Return the [X, Y] coordinate for the center point of the cell that contains the specified text.  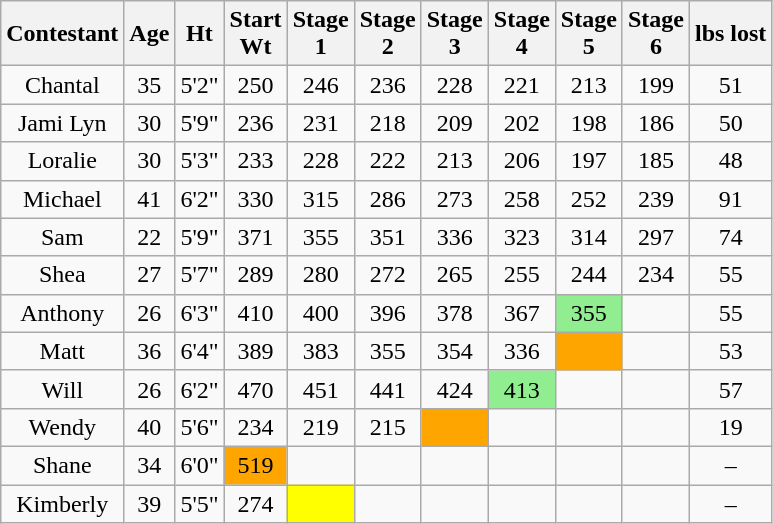
40 [150, 427]
22 [150, 237]
222 [388, 161]
221 [522, 85]
Kimberly [62, 503]
289 [256, 275]
354 [454, 351]
286 [388, 199]
272 [388, 275]
51 [730, 85]
Michael [62, 199]
218 [388, 123]
Stage4 [522, 34]
5'7" [200, 275]
6'3" [200, 313]
280 [320, 275]
371 [256, 237]
273 [454, 199]
34 [150, 465]
410 [256, 313]
6'0" [200, 465]
5'2" [200, 85]
198 [588, 123]
255 [522, 275]
231 [320, 123]
330 [256, 199]
Jami Lyn [62, 123]
5'3" [200, 161]
Stage1 [320, 34]
244 [588, 275]
470 [256, 389]
74 [730, 237]
413 [522, 389]
StartWt [256, 34]
265 [454, 275]
5'6" [200, 427]
Ht [200, 34]
6'4" [200, 351]
Stage2 [388, 34]
209 [454, 123]
lbs lost [730, 34]
219 [320, 427]
Stage3 [454, 34]
91 [730, 199]
199 [656, 85]
Contestant [62, 34]
215 [388, 427]
315 [320, 199]
19 [730, 427]
246 [320, 85]
Stage6 [656, 34]
323 [522, 237]
250 [256, 85]
258 [522, 199]
Chantal [62, 85]
Stage5 [588, 34]
Will [62, 389]
35 [150, 85]
Sam [62, 237]
451 [320, 389]
185 [656, 161]
252 [588, 199]
48 [730, 161]
39 [150, 503]
441 [388, 389]
383 [320, 351]
Loralie [62, 161]
519 [256, 465]
57 [730, 389]
297 [656, 237]
41 [150, 199]
Shane [62, 465]
239 [656, 199]
27 [150, 275]
396 [388, 313]
Wendy [62, 427]
5'5" [200, 503]
233 [256, 161]
351 [388, 237]
389 [256, 351]
314 [588, 237]
424 [454, 389]
378 [454, 313]
Matt [62, 351]
186 [656, 123]
274 [256, 503]
367 [522, 313]
202 [522, 123]
36 [150, 351]
206 [522, 161]
Age [150, 34]
Shea [62, 275]
400 [320, 313]
53 [730, 351]
197 [588, 161]
50 [730, 123]
Anthony [62, 313]
